Locate the cell with the specified text and output its (x, y) center coordinate. 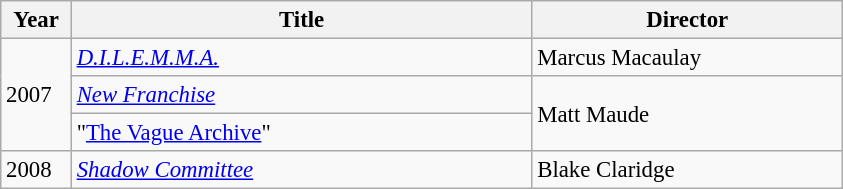
Title (302, 20)
Matt Maude (688, 114)
Blake Claridge (688, 170)
Marcus Macaulay (688, 58)
Director (688, 20)
New Franchise (302, 95)
2008 (36, 170)
Shadow Committee (302, 170)
2007 (36, 96)
D.I.L.E.M.M.A. (302, 58)
Year (36, 20)
"The Vague Archive" (302, 133)
